Find where the given text appears and provide that cell's center as [x, y] coordinate. 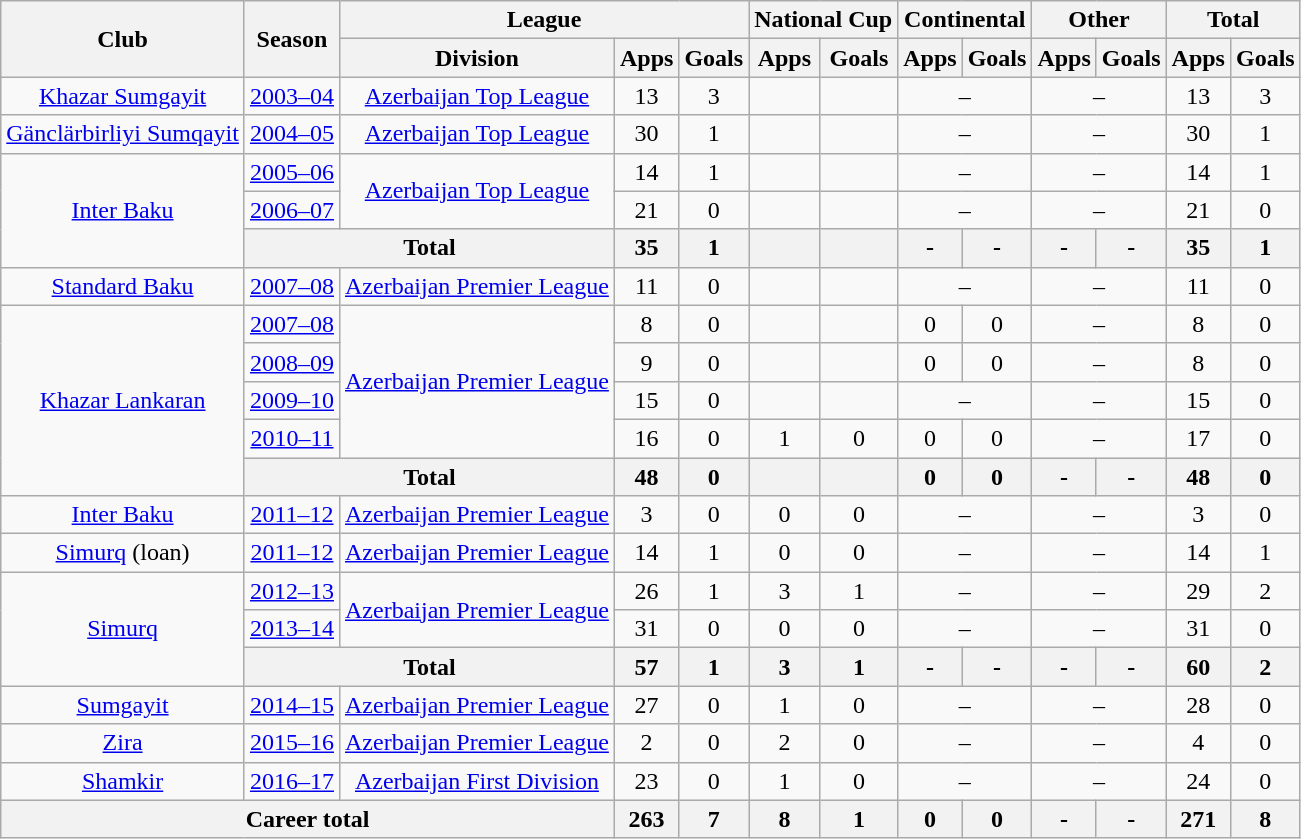
Division [476, 58]
Simurq (loan) [123, 553]
Club [123, 39]
2008–09 [292, 362]
2015–16 [292, 743]
60 [1198, 667]
Sumgayit [123, 705]
7 [714, 819]
271 [1198, 819]
League [544, 20]
263 [646, 819]
57 [646, 667]
Azerbaijan First Division [476, 781]
9 [646, 362]
Continental [965, 20]
29 [1198, 591]
2003–04 [292, 96]
2016–17 [292, 781]
16 [646, 438]
Khazar Lankaran [123, 400]
2014–15 [292, 705]
2010–11 [292, 438]
2005–06 [292, 172]
National Cup [824, 20]
Career total [308, 819]
Season [292, 39]
2006–07 [292, 210]
4 [1198, 743]
24 [1198, 781]
2013–14 [292, 629]
Gänclärbirliyi Sumqayit [123, 134]
26 [646, 591]
2009–10 [292, 400]
28 [1198, 705]
17 [1198, 438]
Zira [123, 743]
Other [1099, 20]
2012–13 [292, 591]
2004–05 [292, 134]
Shamkir [123, 781]
Standard Baku [123, 286]
Simurq [123, 629]
Khazar Sumgayit [123, 96]
23 [646, 781]
27 [646, 705]
